Scan for the cell matching the given text and deliver its [X, Y] coordinate at center. 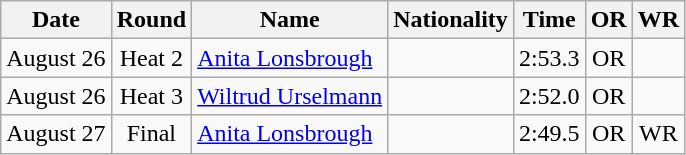
August 27 [56, 134]
Heat 3 [151, 96]
Wiltrud Urselmann [290, 96]
2:52.0 [549, 96]
Final [151, 134]
Heat 2 [151, 58]
Nationality [451, 20]
2:49.5 [549, 134]
2:53.3 [549, 58]
Name [290, 20]
Round [151, 20]
Date [56, 20]
Time [549, 20]
